Scan for the cell matching the given text and deliver its (x, y) coordinate at center. 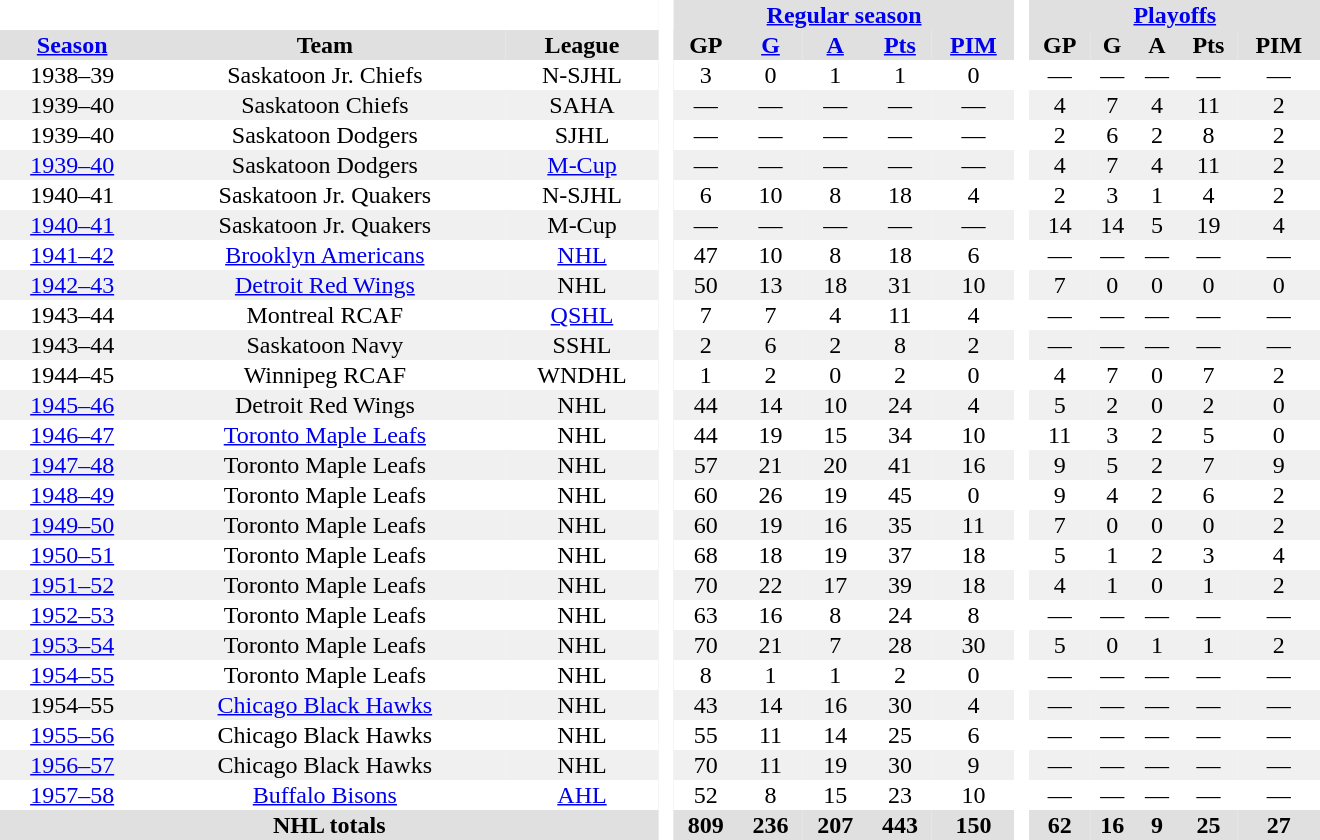
1951–52 (72, 585)
35 (900, 525)
Buffalo Bisons (324, 795)
SSHL (582, 345)
27 (1278, 825)
Regular season (844, 15)
1955–56 (72, 735)
20 (836, 465)
41 (900, 465)
26 (770, 495)
45 (900, 495)
17 (836, 585)
1953–54 (72, 645)
1945–46 (72, 405)
236 (770, 825)
SJHL (582, 135)
150 (973, 825)
Team (324, 45)
62 (1060, 825)
207 (836, 825)
23 (900, 795)
Brooklyn Americans (324, 255)
47 (706, 255)
1949–50 (72, 525)
1946–47 (72, 435)
SAHA (582, 105)
Winnipeg RCAF (324, 375)
Playoffs (1175, 15)
Montreal RCAF (324, 315)
13 (770, 285)
WNDHL (582, 375)
1941–42 (72, 255)
39 (900, 585)
68 (706, 555)
Saskatoon Chiefs (324, 105)
1950–51 (72, 555)
Season (72, 45)
1938–39 (72, 75)
31 (900, 285)
57 (706, 465)
1947–48 (72, 465)
1944–45 (72, 375)
28 (900, 645)
League (582, 45)
809 (706, 825)
43 (706, 705)
Saskatoon Jr. Chiefs (324, 75)
1957–58 (72, 795)
AHL (582, 795)
QSHL (582, 315)
37 (900, 555)
Saskatoon Navy (324, 345)
1948–49 (72, 495)
443 (900, 825)
1952–53 (72, 615)
1942–43 (72, 285)
63 (706, 615)
1956–57 (72, 765)
34 (900, 435)
52 (706, 795)
55 (706, 735)
50 (706, 285)
22 (770, 585)
NHL totals (330, 825)
